Search for the cell housing the specified text and yield its [x, y] center coordinate. 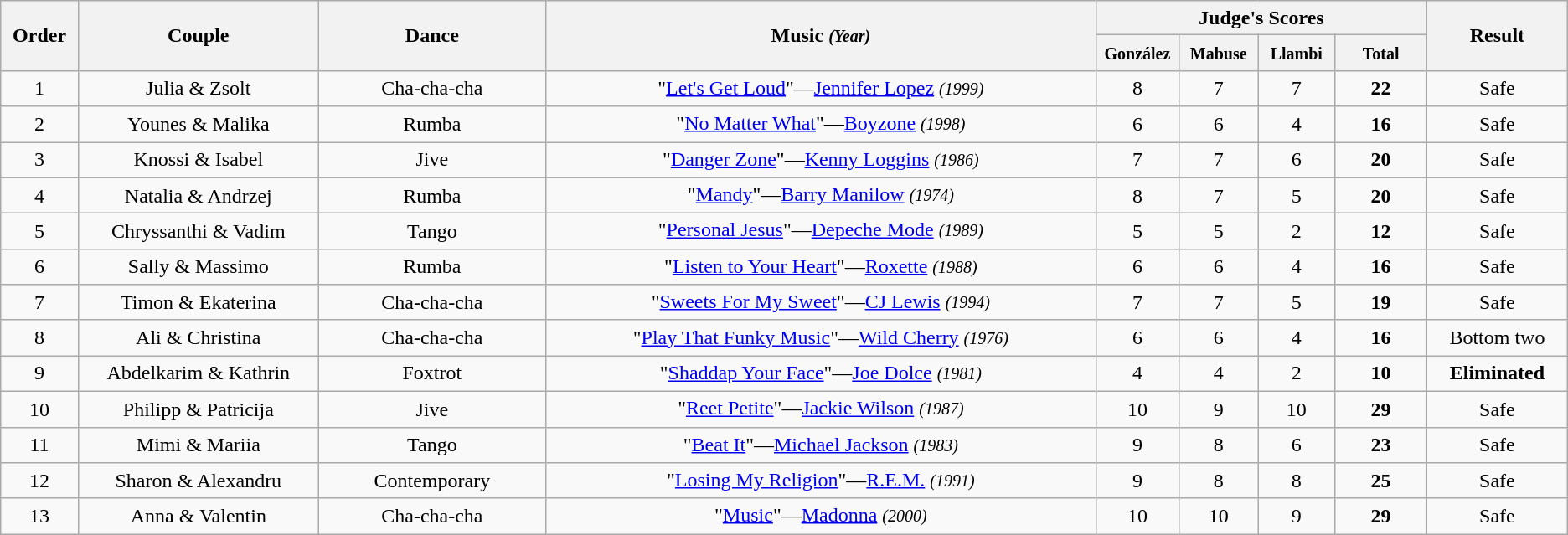
Couple [198, 36]
Music (Year) [821, 36]
Contemporary [432, 481]
Result [1498, 36]
25 [1381, 481]
3 [40, 161]
Sharon & Alexandru [198, 481]
"Play That Funky Music"—Wild Cherry (1976) [821, 338]
"Losing My Religion"—R.E.M. (1991) [821, 481]
"No Matter What"—Boyzone (1998) [821, 124]
"Mandy"—Barry Manilow (1974) [821, 196]
"Reet Petite"—Jackie Wilson (1987) [821, 409]
Mabuse [1219, 54]
Knossi & Isabel [198, 161]
"Sweets For My Sweet"—CJ Lewis (1994) [821, 303]
Sally & Massimo [198, 266]
Younes & Malika [198, 124]
Julia & Zsolt [198, 89]
"Personal Jesus"—Depeche Mode (1989) [821, 231]
11 [40, 445]
Total [1381, 54]
Llambi [1297, 54]
19 [1381, 303]
"Shaddap Your Face"—Joe Dolce (1981) [821, 373]
Mimi & Mariia [198, 445]
1 [40, 89]
13 [40, 516]
Bottom two [1498, 338]
Judge's Scores [1261, 18]
"Music"—Madonna (2000) [821, 516]
Philipp & Patricija [198, 409]
Order [40, 36]
22 [1381, 89]
"Listen to Your Heart"—Roxette (1988) [821, 266]
Abdelkarim & Kathrin [198, 373]
Anna & Valentin [198, 516]
Ali & Christina [198, 338]
Foxtrot [432, 373]
"Let's Get Loud"—Jennifer Lopez (1999) [821, 89]
Dance [432, 36]
González [1137, 54]
Natalia & Andrzej [198, 196]
"Danger Zone"—Kenny Loggins (1986) [821, 161]
Eliminated [1498, 373]
Timon & Ekaterina [198, 303]
23 [1381, 445]
Chryssanthi & Vadim [198, 231]
"Beat It"—Michael Jackson (1983) [821, 445]
